Determine the [X, Y] coordinate at the center of the cell enclosing the given text.  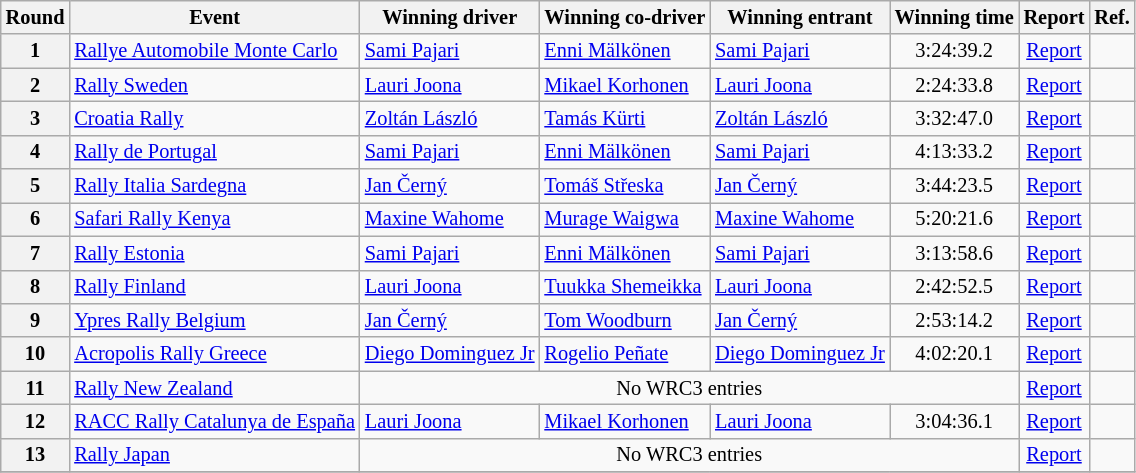
Rally Japan [214, 455]
Winning driver [450, 17]
Round [36, 17]
Rally New Zealand [214, 388]
9 [36, 320]
3:44:23.5 [954, 186]
Ref. [1112, 17]
3:24:39.2 [954, 51]
8 [36, 287]
3:04:36.1 [954, 421]
Murage Waigwa [624, 219]
11 [36, 388]
2:53:14.2 [954, 320]
4 [36, 152]
12 [36, 421]
Safari Rally Kenya [214, 219]
5 [36, 186]
4:02:20.1 [954, 354]
3:13:58.6 [954, 253]
6 [36, 219]
2:42:52.5 [954, 287]
Winning co-driver [624, 17]
4:13:33.2 [954, 152]
Rally de Portugal [214, 152]
Rally Italia Sardegna [214, 186]
2:24:33.8 [954, 85]
Rally Sweden [214, 85]
Rallye Automobile Monte Carlo [214, 51]
5:20:21.6 [954, 219]
Tom Woodburn [624, 320]
Tomáš Střeska [624, 186]
Winning time [954, 17]
Ypres Rally Belgium [214, 320]
Winning entrant [800, 17]
13 [36, 455]
3 [36, 118]
Event [214, 17]
Tuukka Shemeikka [624, 287]
7 [36, 253]
2 [36, 85]
Rally Estonia [214, 253]
Rally Finland [214, 287]
Rogelio Peñate [624, 354]
RACC Rally Catalunya de España [214, 421]
Tamás Kürti [624, 118]
Acropolis Rally Greece [214, 354]
Croatia Rally [214, 118]
10 [36, 354]
3:32:47.0 [954, 118]
1 [36, 51]
